Detect which cell encompasses the target text, then output its (x, y) center coordinate. 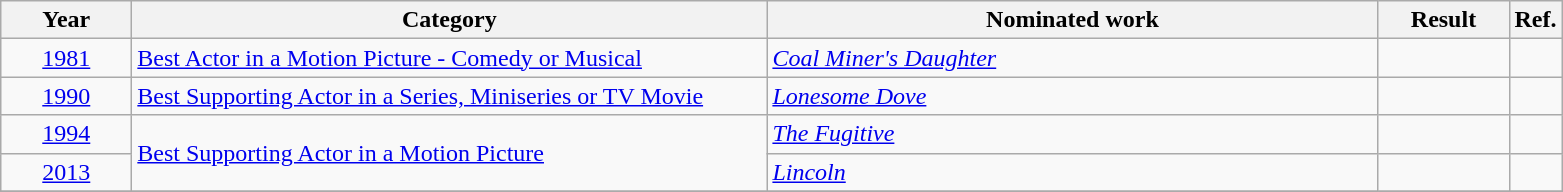
Nominated work (1072, 20)
The Fugitive (1072, 134)
2013 (66, 172)
Best Supporting Actor in a Series, Miniseries or TV Movie (450, 96)
Lonesome Dove (1072, 96)
1990 (66, 96)
Year (66, 20)
1994 (66, 134)
Ref. (1536, 20)
1981 (66, 58)
Best Actor in a Motion Picture - Comedy or Musical (450, 58)
Result (1444, 20)
Category (450, 20)
Best Supporting Actor in a Motion Picture (450, 153)
Coal Miner's Daughter (1072, 58)
Lincoln (1072, 172)
